Determine the [X, Y] coordinate at the center of the cell enclosing the given text.  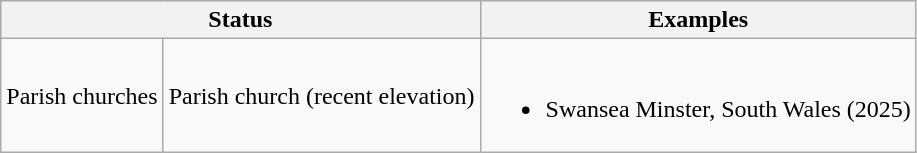
Parish churches [82, 96]
Swansea Minster, South Wales (2025) [698, 96]
Examples [698, 20]
Status [240, 20]
Parish church (recent elevation) [322, 96]
